Return [X, Y] of the center of cell containing provided text 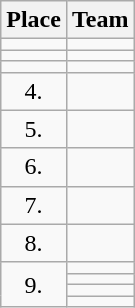
Place [34, 20]
6. [34, 167]
8. [34, 243]
7. [34, 205]
5. [34, 129]
4. [34, 91]
Team [100, 20]
9. [34, 284]
